Determine the [x, y] coordinate at the center of the cell enclosing the given text.  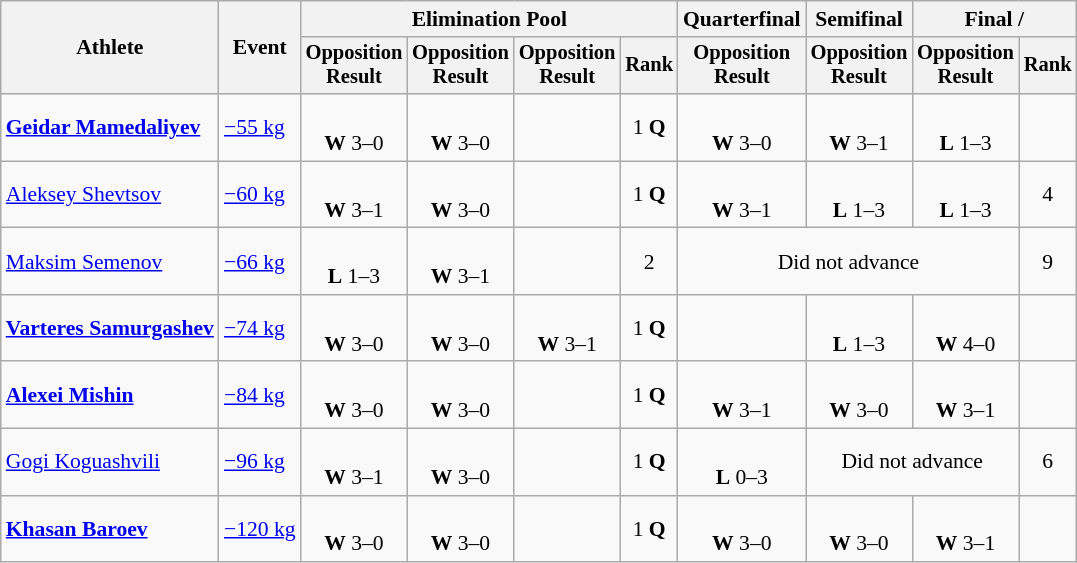
Elimination Pool [490, 19]
Aleksey Shevtsov [110, 194]
Alexei Mishin [110, 396]
Semifinal [860, 19]
−96 kg [260, 462]
−55 kg [260, 128]
Gogi Koguashvili [110, 462]
L 0–3 [742, 462]
W 4–0 [966, 328]
−66 kg [260, 262]
Athlete [110, 48]
−74 kg [260, 328]
−60 kg [260, 194]
−120 kg [260, 528]
9 [1048, 262]
Quarterfinal [742, 19]
Khasan Baroev [110, 528]
6 [1048, 462]
Final / [994, 19]
Varteres Samurgashev [110, 328]
Maksim Semenov [110, 262]
4 [1048, 194]
2 [649, 262]
Event [260, 48]
−84 kg [260, 396]
Geidar Mamedaliyev [110, 128]
